Find where the given text appears and provide that cell's center as (x, y) coordinate. 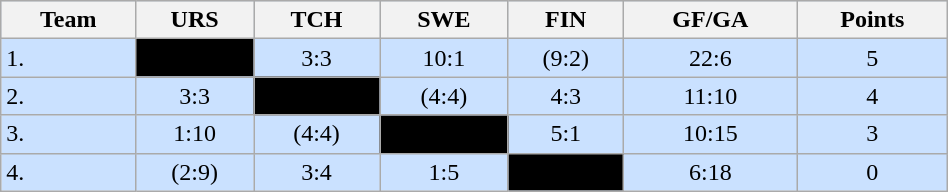
10:1 (444, 58)
10:15 (710, 134)
4:3 (566, 96)
3 (872, 134)
(2:9) (195, 172)
2. (68, 96)
FIN (566, 20)
3:4 (317, 172)
TCH (317, 20)
22:6 (710, 58)
0 (872, 172)
1. (68, 58)
Team (68, 20)
1:10 (195, 134)
3. (68, 134)
5:1 (566, 134)
4 (872, 96)
4. (68, 172)
Points (872, 20)
SWE (444, 20)
5 (872, 58)
URS (195, 20)
1:5 (444, 172)
11:10 (710, 96)
6:18 (710, 172)
GF/GA (710, 20)
(9:2) (566, 58)
